Output the [X, Y] coordinate of the center of the cell containing the given text.  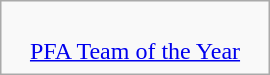
PFA Team of the Year [134, 38]
